Detect which cell encompasses the target text, then output its (X, Y) center coordinate. 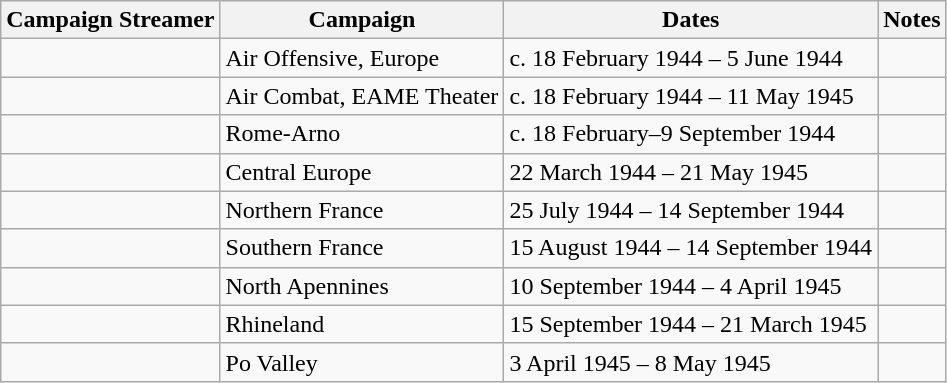
c. 18 February 1944 – 11 May 1945 (691, 96)
25 July 1944 – 14 September 1944 (691, 210)
3 April 1945 – 8 May 1945 (691, 362)
Campaign Streamer (110, 20)
Air Offensive, Europe (362, 58)
c. 18 February 1944 – 5 June 1944 (691, 58)
c. 18 February–9 September 1944 (691, 134)
Campaign (362, 20)
Rhineland (362, 324)
15 September 1944 – 21 March 1945 (691, 324)
Notes (912, 20)
Dates (691, 20)
Southern France (362, 248)
Northern France (362, 210)
Air Combat, EAME Theater (362, 96)
North Apennines (362, 286)
10 September 1944 – 4 April 1945 (691, 286)
22 March 1944 – 21 May 1945 (691, 172)
Central Europe (362, 172)
Rome-Arno (362, 134)
Po Valley (362, 362)
15 August 1944 – 14 September 1944 (691, 248)
